For the text-containing cell, return its midpoint in [x, y] coordinate format. 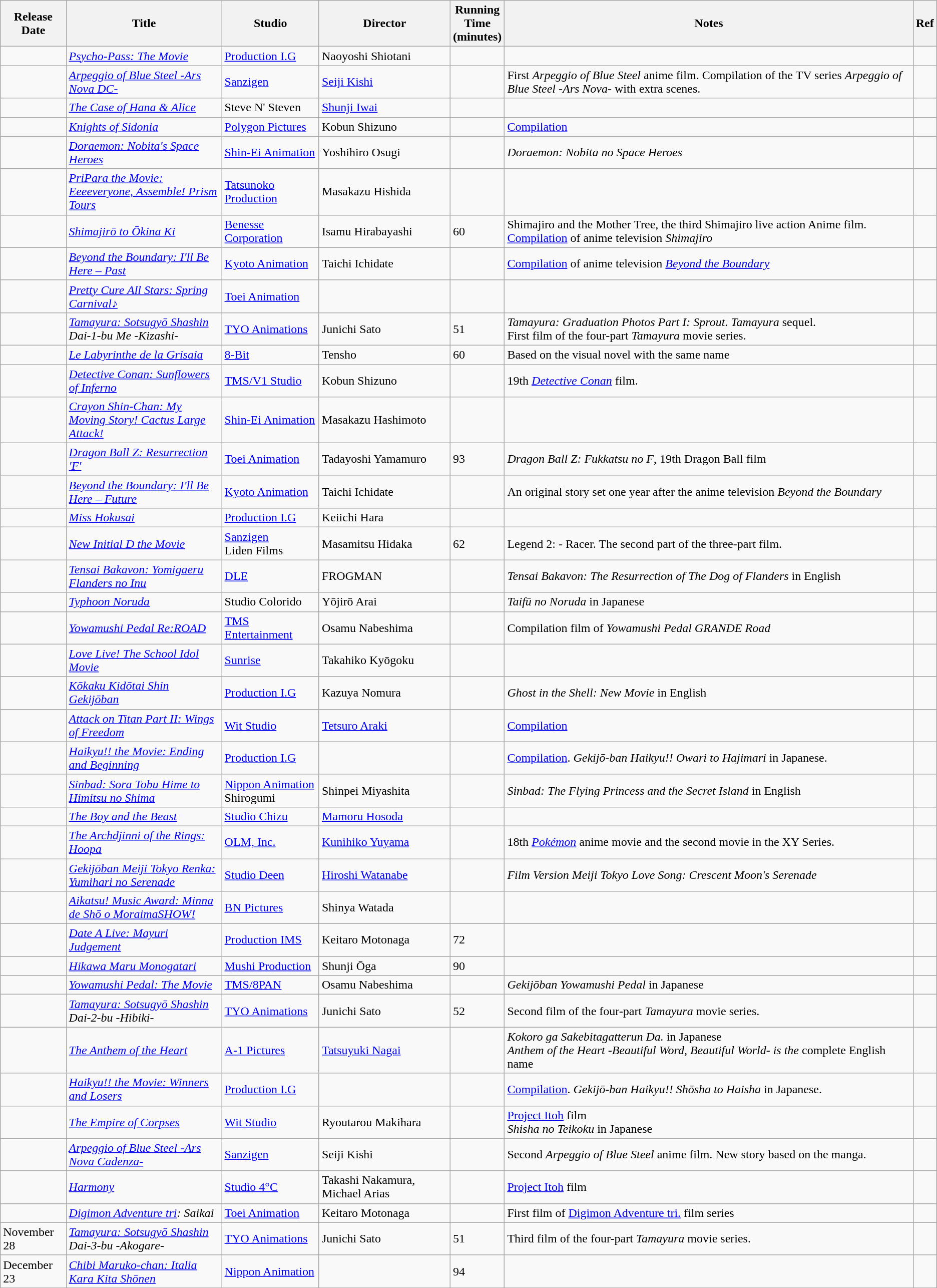
TMS/8PAN [270, 985]
Shinya Watada [384, 907]
Hikawa Maru Monogatari [144, 966]
New Initial D the Movie [144, 544]
Studio Deen [270, 874]
Based on the visual novel with the same name [709, 355]
Tamayura: Sotsugyō Shashin Dai-3-bu -Akogare- [144, 1239]
93 [477, 460]
DLE [270, 576]
Tamayura: Graduation Photos Part I: Sprout. Tamayura sequel.First film of the four-part Tamayura movie series. [709, 329]
An original story set one year after the anime television Beyond the Boundary [709, 492]
Studio Colorido [270, 602]
Attack on Titan Part II: Wings of Freedom [144, 725]
The Archdjinni of the Rings: Hoopa [144, 842]
Miss Hokusai [144, 518]
Film Version Meiji Tokyo Love Song: Crescent Moon's Serenade [709, 874]
Typhoon Noruda [144, 602]
Tatsuyuki Nagai [384, 1050]
Nippon AnimationShirogumi [270, 790]
Beyond the Boundary: I'll Be Here – Past [144, 263]
Doraemon: Nobita's Space Heroes [144, 152]
Yōjirō Arai [384, 602]
Tamayura: Sotsugyō Shashin Dai-2-bu -Hibiki- [144, 1011]
A-1 Pictures [270, 1050]
OLM, Inc. [270, 842]
Legend 2: - Racer. The second part of the three-part film. [709, 544]
Compilation. Gekijō-ban Haikyu!! Shōsha to Haisha in Japanese. [709, 1090]
The Empire of Corpses [144, 1122]
Mamoru Hosoda [384, 816]
Shunji Iwai [384, 108]
Masamitsu Hidaka [384, 544]
72 [477, 940]
Detective Conan: Sunflowers of Inferno [144, 381]
BN Pictures [270, 907]
November 28 [33, 1239]
Polygon Pictures [270, 127]
Arpeggio of Blue Steel -Ars Nova Cadenza- [144, 1155]
Masakazu Hashimoto [384, 420]
Project Itoh film [709, 1187]
Tetsuro Araki [384, 725]
Tensho [384, 355]
Tamayura: Sotsugyō Shashin Dai-1-bu Me -Kizashi- [144, 329]
Yowamushi Pedal: The Movie [144, 985]
Haikyu!! the Movie: Winners and Losers [144, 1090]
Dragon Ball Z: Fukkatsu no F, 19th Dragon Ball film [709, 460]
Crayon Shin-Chan: My Moving Story! Cactus Large Attack! [144, 420]
Ghost in the Shell: New Movie in English [709, 693]
Yowamushi Pedal Re:ROAD [144, 628]
Kokoro ga Sakebitagatterun Da. in JapaneseAnthem of the Heart -Beautiful Word, Beautiful World- is the complete English name [709, 1050]
62 [477, 544]
SanzigenLiden Films [270, 544]
Running Time (minutes) [477, 24]
Release Date [33, 24]
Knights of Sidonia [144, 127]
Tensai Bakavon: Yomigaeru Flanders no Inu [144, 576]
PriPara the Movie: Eeeeveryone, Assemble! Prism Tours [144, 192]
Love Live! The School Idol Movie [144, 660]
Aikatsu! Music Award: Minna de Shō o MoraimaSHOW! [144, 907]
Kazuya Nomura [384, 693]
Naoyoshi Shiotani [384, 56]
Title [144, 24]
Kunihiko Yuyama [384, 842]
Director [384, 24]
Masakazu Hishida [384, 192]
Date A Live: Mayuri Judgement [144, 940]
Harmony [144, 1187]
Shinpei Miyashita [384, 790]
Taifū no Noruda in Japanese [709, 602]
TMS Entertainment [270, 628]
Shimajirō to Ōkina Ki [144, 231]
Compilation of anime television Beyond the Boundary [709, 263]
Le Labyrinthe de la Grisaia [144, 355]
Production IMS [270, 940]
19th Detective Conan film. [709, 381]
Third film of the four-part Tamayura movie series. [709, 1239]
18th Pokémon anime movie and the second movie in the XY Series. [709, 842]
Ref [925, 24]
Sinbad: The Flying Princess and the Secret Island in English [709, 790]
Second film of the four-part Tamayura movie series. [709, 1011]
Chibi Maruko-chan: Italia Kara Kita Shōnen [144, 1271]
First Arpeggio of Blue Steel anime film. Compilation of the TV series Arpeggio of Blue Steel -Ars Nova- with extra scenes. [709, 82]
Takahiko Kyōgoku [384, 660]
8-Bit [270, 355]
Nippon Animation [270, 1271]
Notes [709, 24]
Pretty Cure All Stars: Spring Carnival♪ [144, 296]
Hiroshi Watanabe [384, 874]
Tatsunoko Production [270, 192]
Tadayoshi Yamamuro [384, 460]
Takashi Nakamura, Michael Arias [384, 1187]
The Case of Hana & Alice [144, 108]
Steve N' Steven [270, 108]
The Boy and the Beast [144, 816]
Tensai Bakavon: The Resurrection of The Dog of Flanders in English [709, 576]
Keiichi Hara [384, 518]
Kōkaku Kidōtai Shin Gekijōban [144, 693]
Studio [270, 24]
Sinbad: Sora Tobu Hime to Himitsu no Shima [144, 790]
TMS/V1 Studio [270, 381]
Mushi Production [270, 966]
94 [477, 1271]
Shunji Ōga [384, 966]
Studio Chizu [270, 816]
Isamu Hirabayashi [384, 231]
Beyond the Boundary: I'll Be Here – Future [144, 492]
Second Arpeggio of Blue Steel anime film. New story based on the manga. [709, 1155]
FROGMAN [384, 576]
Sunrise [270, 660]
Gekijōban Meiji Tokyo Renka: Yumihari no Serenade [144, 874]
Haikyu!! the Movie: Ending and Beginning [144, 758]
Digimon Adventure tri: Saikai [144, 1213]
Dragon Ball Z: Resurrection 'F' [144, 460]
Benesse Corporation [270, 231]
Gekijōban Yowamushi Pedal in Japanese [709, 985]
First film of Digimon Adventure tri. film series [709, 1213]
Compilation. Gekijō-ban Haikyu!! Owari to Hajimari in Japanese. [709, 758]
Doraemon: Nobita no Space Heroes [709, 152]
The Anthem of the Heart [144, 1050]
December 23 [33, 1271]
52 [477, 1011]
Shimajiro and the Mother Tree, the third Shimajiro live action Anime film.Compilation of anime television Shimajiro [709, 231]
Yoshihiro Osugi [384, 152]
Project Itoh filmShisha no Teikoku in Japanese [709, 1122]
Arpeggio of Blue Steel -Ars Nova DC- [144, 82]
Studio 4°C [270, 1187]
Psycho-Pass: The Movie [144, 56]
90 [477, 966]
Compilation film of Yowamushi Pedal GRANDE Road [709, 628]
Ryoutarou Makihara [384, 1122]
